Capture the cell that displays the provided text and extract its [x, y] central coordinate. 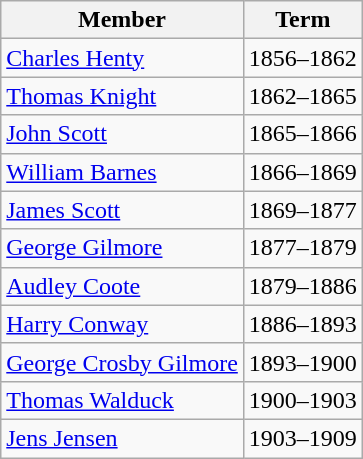
John Scott [122, 134]
Harry Conway [122, 324]
Thomas Knight [122, 96]
1879–1886 [302, 286]
1862–1865 [302, 96]
1886–1893 [302, 324]
1877–1879 [302, 248]
Term [302, 20]
Charles Henty [122, 58]
1900–1903 [302, 400]
Audley Coote [122, 286]
1903–1909 [302, 438]
1893–1900 [302, 362]
1856–1862 [302, 58]
1869–1877 [302, 210]
1865–1866 [302, 134]
George Gilmore [122, 248]
Jens Jensen [122, 438]
George Crosby Gilmore [122, 362]
Thomas Walduck [122, 400]
1866–1869 [302, 172]
Member [122, 20]
James Scott [122, 210]
William Barnes [122, 172]
